Return (X, Y) of the center of cell containing provided text 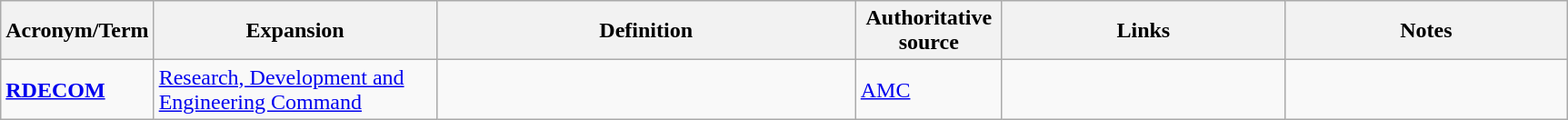
Authoritative source (929, 31)
RDECOM (77, 89)
Notes (1425, 31)
AMC (929, 89)
Links (1144, 31)
Definition (645, 31)
Acronym/Term (77, 31)
Research, Development and Engineering Command (295, 89)
Expansion (295, 31)
